Identify which cell holds the provided text, then report its [X, Y] central coordinate. 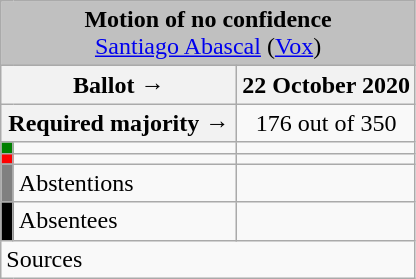
Sources [208, 259]
Absentees [125, 221]
Motion of no confidenceSantiago Abascal (Vox) [208, 34]
176 out of 350 [326, 123]
22 October 2020 [326, 85]
Required majority → [119, 123]
Abstentions [125, 183]
Ballot → [119, 85]
